Locate the cell with the specified text and output its [X, Y] center coordinate. 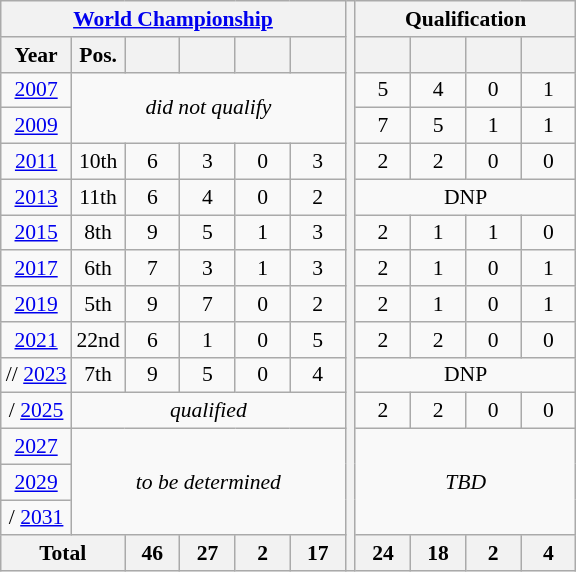
2007 [36, 90]
22nd [98, 340]
qualified [208, 411]
2011 [36, 162]
17 [318, 554]
Year [36, 55]
18 [438, 554]
5th [98, 304]
2013 [36, 197]
8th [98, 233]
// 2023 [36, 375]
Total [63, 554]
46 [152, 554]
11th [98, 197]
24 [382, 554]
7th [98, 375]
Pos. [98, 55]
6th [98, 269]
did not qualify [208, 108]
2029 [36, 482]
2019 [36, 304]
2017 [36, 269]
27 [208, 554]
Qualification [465, 19]
2021 [36, 340]
World Championship [174, 19]
2027 [36, 447]
/ 2025 [36, 411]
10th [98, 162]
2009 [36, 126]
/ 2031 [36, 518]
TBD [465, 482]
to be determined [208, 482]
2015 [36, 233]
